Search for the cell housing the specified text and yield its [X, Y] center coordinate. 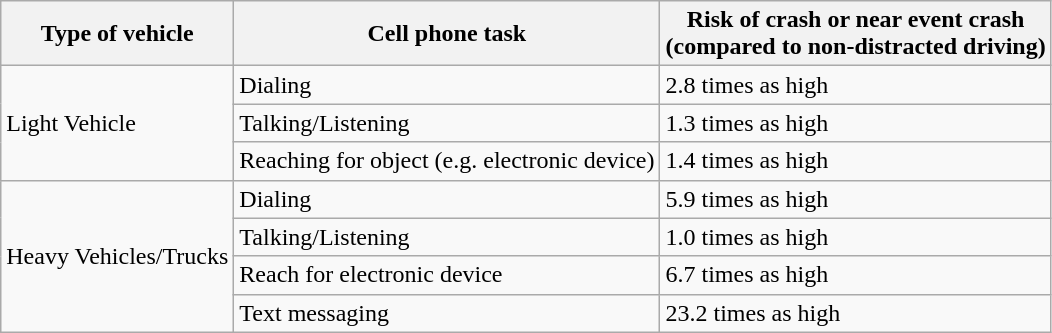
23.2 times as high [856, 313]
Heavy Vehicles/Trucks [118, 256]
6.7 times as high [856, 275]
1.3 times as high [856, 123]
Type of vehicle [118, 34]
Text messaging [447, 313]
1.0 times as high [856, 237]
Cell phone task [447, 34]
Reach for electronic device [447, 275]
1.4 times as high [856, 161]
Reaching for object (e.g. electronic device) [447, 161]
5.9 times as high [856, 199]
2.8 times as high [856, 85]
Risk of crash or near event crash(compared to non-distracted driving) [856, 34]
Light Vehicle [118, 123]
